Extract the [x, y] coordinate from the center of the cell holding the provided text.  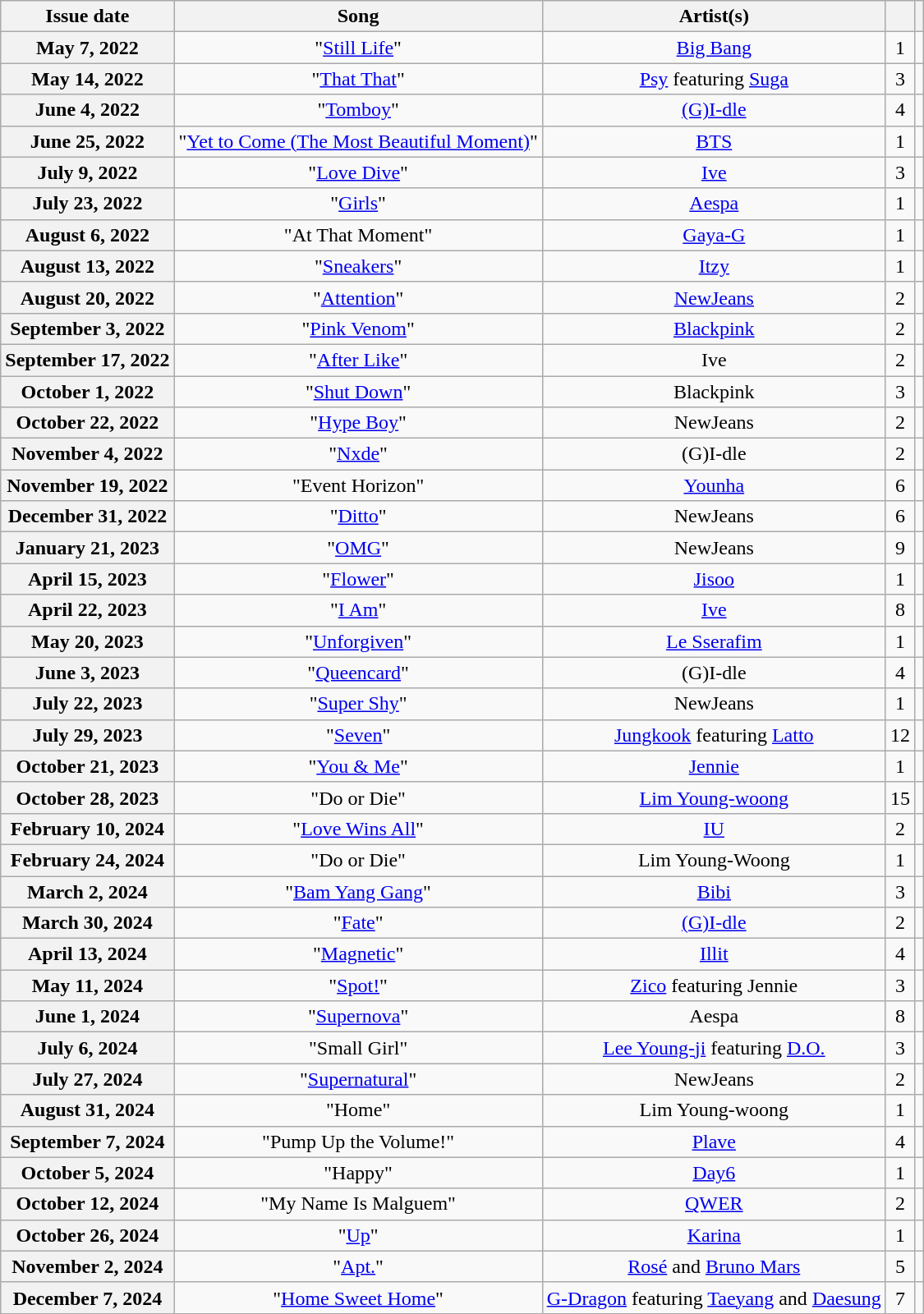
"Home Sweet Home" [358, 1298]
"Supernatural" [358, 1079]
Itzy [714, 266]
April 22, 2023 [87, 610]
"Apt." [358, 1266]
"Shut Down" [358, 392]
Gaya-G [714, 235]
Younha [714, 485]
"My Name Is Malguem" [358, 1204]
"Pump Up the Volume!" [358, 1142]
15 [900, 797]
"Pink Venom" [358, 328]
IU [714, 829]
"Tomboy" [358, 110]
March 2, 2024 [87, 891]
"Magnetic" [358, 954]
"Yet to Come (The Most Beautiful Moment)" [358, 141]
Artist(s) [714, 16]
September 7, 2024 [87, 1142]
9 [900, 548]
Day6 [714, 1173]
"Super Shy" [358, 704]
June 4, 2022 [87, 110]
"Fate" [358, 923]
"I Am" [358, 610]
June 25, 2022 [87, 141]
November 4, 2022 [87, 454]
April 15, 2023 [87, 579]
October 12, 2024 [87, 1204]
Le Sserafim [714, 641]
May 7, 2022 [87, 48]
July 29, 2023 [87, 735]
Jisoo [714, 579]
"Sneakers" [358, 266]
Jungkook featuring Latto [714, 735]
Issue date [87, 16]
May 20, 2023 [87, 641]
"Unforgiven" [358, 641]
August 31, 2024 [87, 1110]
July 22, 2023 [87, 704]
Jennie [714, 766]
October 22, 2022 [87, 423]
"Small Girl" [358, 1048]
April 13, 2024 [87, 954]
"Love Wins All" [358, 829]
"At That Moment" [358, 235]
August 20, 2022 [87, 297]
October 26, 2024 [87, 1235]
"You & Me" [358, 766]
January 21, 2023 [87, 548]
"Flower" [358, 579]
"After Like" [358, 360]
August 13, 2022 [87, 266]
"Seven" [358, 735]
G-Dragon featuring Taeyang and Daesung [714, 1298]
October 1, 2022 [87, 392]
Psy featuring Suga [714, 79]
March 30, 2024 [87, 923]
May 14, 2022 [87, 79]
Lim Young-Woong [714, 860]
"Love Dive" [358, 172]
November 2, 2024 [87, 1266]
December 7, 2024 [87, 1298]
12 [900, 735]
"Up" [358, 1235]
"Girls" [358, 204]
Big Bang [714, 48]
"Supernova" [358, 1017]
Rosé and Bruno Mars [714, 1266]
"Ditto" [358, 517]
August 6, 2022 [87, 235]
June 1, 2024 [87, 1017]
"Happy" [358, 1173]
Karina [714, 1235]
October 5, 2024 [87, 1173]
October 28, 2023 [87, 797]
July 6, 2024 [87, 1048]
"Still Life" [358, 48]
September 17, 2022 [87, 360]
December 31, 2022 [87, 517]
June 3, 2023 [87, 673]
May 11, 2024 [87, 985]
"Queencard" [358, 673]
BTS [714, 141]
September 3, 2022 [87, 328]
"Bam Yang Gang" [358, 891]
July 9, 2022 [87, 172]
Bibi [714, 891]
November 19, 2022 [87, 485]
"Hype Boy" [358, 423]
"Event Horizon" [358, 485]
"Attention" [358, 297]
February 10, 2024 [87, 829]
"OMG" [358, 548]
Illit [714, 954]
7 [900, 1298]
July 27, 2024 [87, 1079]
Zico featuring Jennie [714, 985]
"Spot!" [358, 985]
October 21, 2023 [87, 766]
Lee Young-ji featuring D.O. [714, 1048]
Song [358, 16]
Plave [714, 1142]
February 24, 2024 [87, 860]
QWER [714, 1204]
5 [900, 1266]
July 23, 2022 [87, 204]
"Nxde" [358, 454]
"That That" [358, 79]
"Home" [358, 1110]
